Detect which cell encompasses the target text, then output its [X, Y] center coordinate. 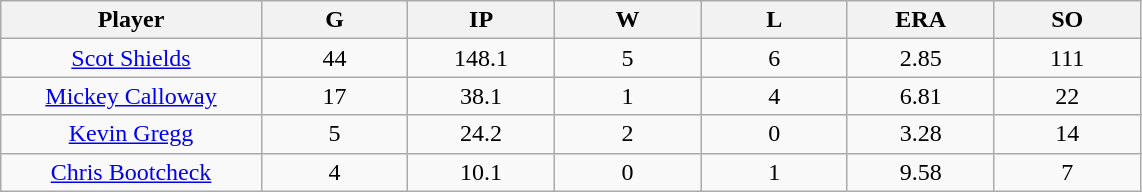
38.1 [482, 96]
111 [1068, 58]
Kevin Gregg [132, 134]
44 [334, 58]
2 [628, 134]
3.28 [920, 134]
IP [482, 20]
G [334, 20]
24.2 [482, 134]
6.81 [920, 96]
ERA [920, 20]
W [628, 20]
L [774, 20]
7 [1068, 172]
Chris Bootcheck [132, 172]
6 [774, 58]
Mickey Calloway [132, 96]
22 [1068, 96]
9.58 [920, 172]
Scot Shields [132, 58]
10.1 [482, 172]
Player [132, 20]
2.85 [920, 58]
148.1 [482, 58]
SO [1068, 20]
17 [334, 96]
14 [1068, 134]
